For the text-containing cell, return its midpoint in [X, Y] coordinate format. 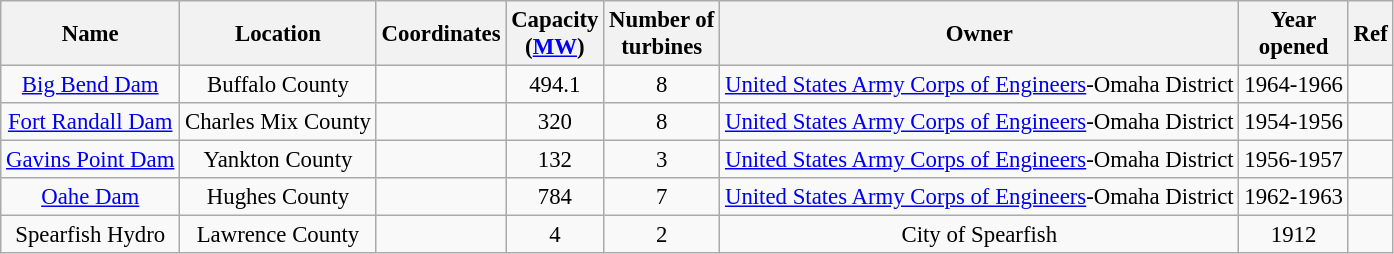
Spearfish Hydro [90, 235]
320 [555, 122]
Location [278, 34]
7 [662, 197]
494.1 [555, 85]
Lawrence County [278, 235]
3 [662, 160]
Owner [980, 34]
Capacity(MW) [555, 34]
1956-1957 [1294, 160]
Yearopened [1294, 34]
132 [555, 160]
Oahe Dam [90, 197]
Gavins Point Dam [90, 160]
Big Bend Dam [90, 85]
2 [662, 235]
784 [555, 197]
Yankton County [278, 160]
Coordinates [441, 34]
1962-1963 [1294, 197]
City of Spearfish [980, 235]
Hughes County [278, 197]
Ref [1370, 34]
Buffalo County [278, 85]
Name [90, 34]
Number of turbines [662, 34]
1954-1956 [1294, 122]
Charles Mix County [278, 122]
4 [555, 235]
1964-1966 [1294, 85]
Fort Randall Dam [90, 122]
1912 [1294, 235]
